Scan for the cell matching the given text and deliver its [x, y] coordinate at center. 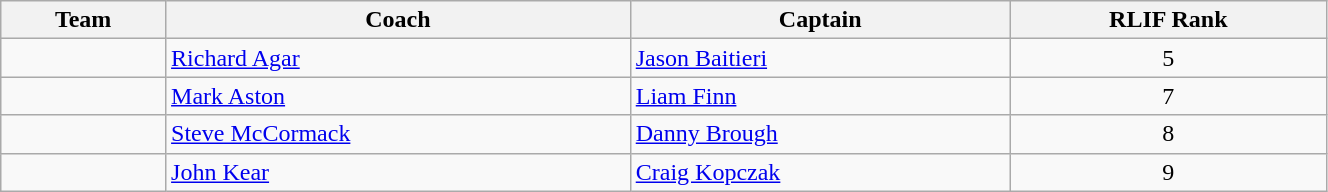
Coach [398, 20]
RLIF Rank [1168, 20]
Mark Aston [398, 96]
John Kear [398, 172]
Steve McCormack [398, 134]
Richard Agar [398, 58]
Danny Brough [820, 134]
7 [1168, 96]
8 [1168, 134]
Captain [820, 20]
Jason Baitieri [820, 58]
5 [1168, 58]
Liam Finn [820, 96]
Craig Kopczak [820, 172]
9 [1168, 172]
Team [84, 20]
